Capture the cell that displays the provided text and extract its [X, Y] central coordinate. 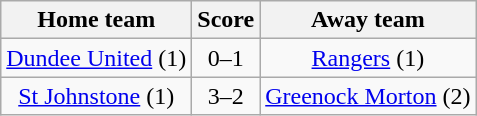
Home team [96, 20]
St Johnstone (1) [96, 96]
Rangers (1) [368, 58]
Away team [368, 20]
Score [226, 20]
Dundee United (1) [96, 58]
0–1 [226, 58]
Greenock Morton (2) [368, 96]
3–2 [226, 96]
